Detect which cell encompasses the target text, then output its [x, y] center coordinate. 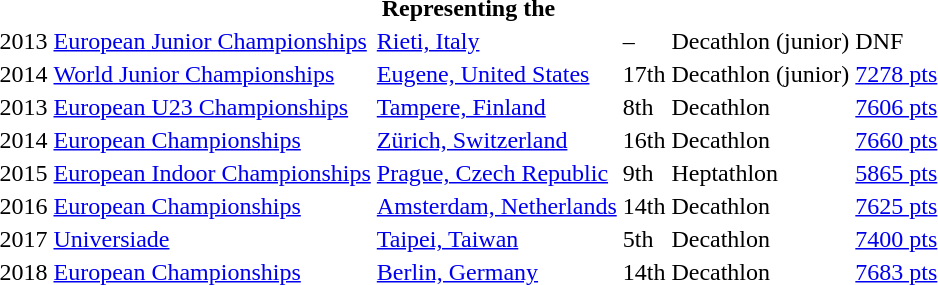
16th [644, 140]
European Indoor Championships [212, 173]
World Junior Championships [212, 74]
Taipei, Taiwan [496, 239]
European Junior Championships [212, 41]
– [644, 41]
Prague, Czech Republic [496, 173]
8th [644, 107]
Eugene, United States [496, 74]
Heptathlon [760, 173]
Zürich, Switzerland [496, 140]
14th [644, 206]
9th [644, 173]
5th [644, 239]
Tampere, Finland [496, 107]
Amsterdam, Netherlands [496, 206]
17th [644, 74]
Rieti, Italy [496, 41]
Universiade [212, 239]
European U23 Championships [212, 107]
